Output the [X, Y] coordinate of the center of the cell containing the given text.  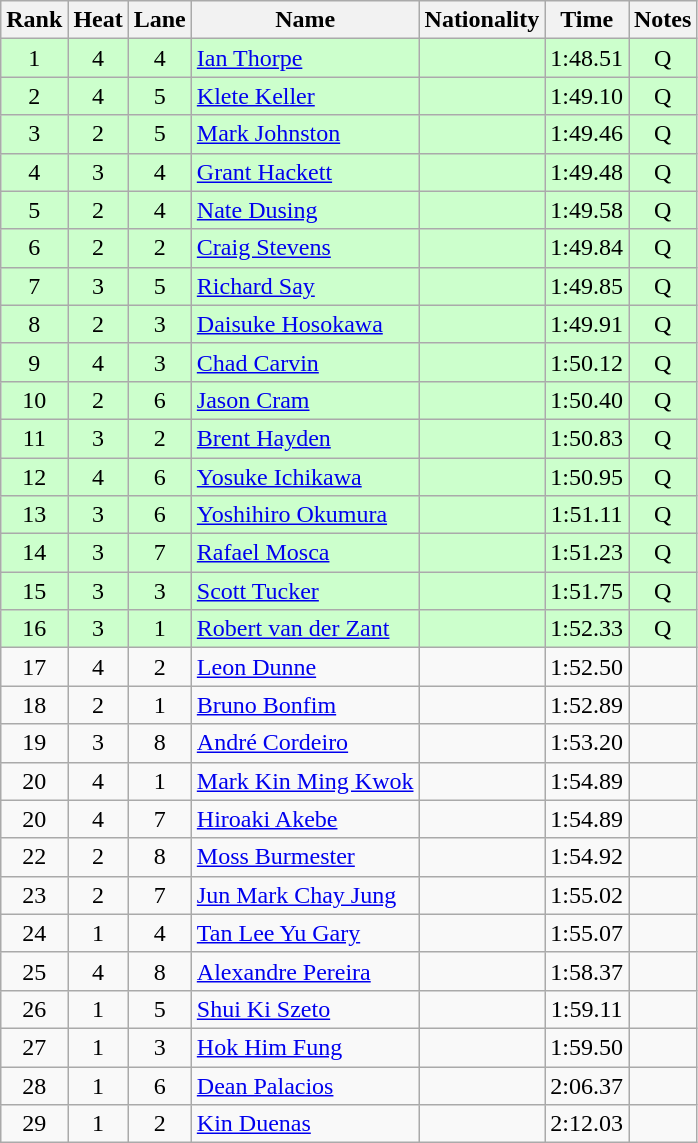
19 [34, 743]
11 [34, 438]
Robert van der Zant [305, 629]
1:51.75 [587, 591]
Time [587, 20]
Leon Dunne [305, 667]
1:51.11 [587, 515]
Ian Thorpe [305, 58]
2:06.37 [587, 1085]
1:58.37 [587, 971]
1:53.20 [587, 743]
Daisuke Hosokawa [305, 324]
Tan Lee Yu Gary [305, 933]
Grant Hackett [305, 172]
Jun Mark Chay Jung [305, 895]
Nate Dusing [305, 210]
28 [34, 1085]
Rank [34, 20]
14 [34, 553]
1:52.50 [587, 667]
Lane [160, 20]
Richard Say [305, 286]
Hiroaki Akebe [305, 819]
Mark Kin Ming Kwok [305, 781]
2:12.03 [587, 1124]
1:52.33 [587, 629]
Bruno Bonfim [305, 705]
13 [34, 515]
Alexandre Pereira [305, 971]
Heat [98, 20]
23 [34, 895]
Yosuke Ichikawa [305, 477]
25 [34, 971]
Scott Tucker [305, 591]
1:50.12 [587, 362]
1:52.89 [587, 705]
1:49.46 [587, 134]
1:49.85 [587, 286]
29 [34, 1124]
17 [34, 667]
Craig Stevens [305, 248]
18 [34, 705]
16 [34, 629]
Chad Carvin [305, 362]
27 [34, 1047]
Yoshihiro Okumura [305, 515]
Name [305, 20]
1:50.95 [587, 477]
1:59.11 [587, 1009]
Klete Keller [305, 96]
9 [34, 362]
Brent Hayden [305, 438]
1:49.48 [587, 172]
1:49.91 [587, 324]
1:51.23 [587, 553]
Notes [662, 20]
1:50.40 [587, 400]
Hok Him Fung [305, 1047]
10 [34, 400]
André Cordeiro [305, 743]
Nationality [482, 20]
15 [34, 591]
26 [34, 1009]
1:48.51 [587, 58]
1:49.58 [587, 210]
24 [34, 933]
1:49.84 [587, 248]
1:59.50 [587, 1047]
1:49.10 [587, 96]
Shui Ki Szeto [305, 1009]
Jason Cram [305, 400]
Rafael Mosca [305, 553]
22 [34, 857]
Mark Johnston [305, 134]
1:50.83 [587, 438]
Kin Duenas [305, 1124]
1:55.02 [587, 895]
Dean Palacios [305, 1085]
1:54.92 [587, 857]
12 [34, 477]
Moss Burmester [305, 857]
1:55.07 [587, 933]
